Detect which cell encompasses the target text, then output its [x, y] center coordinate. 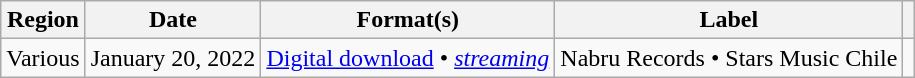
Region [43, 20]
Date [173, 20]
Nabru Records • Stars Music Chile [729, 58]
Label [729, 20]
Digital download • streaming [408, 58]
Format(s) [408, 20]
January 20, 2022 [173, 58]
Various [43, 58]
